From the cell containing the given text, extract its center point as (x, y) coordinate. 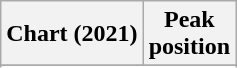
Chart (2021) (72, 34)
Peakposition (189, 34)
